Find where the given text appears and provide that cell's center as (X, Y) coordinate. 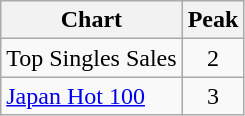
2 (213, 58)
Peak (213, 20)
Top Singles Sales (92, 58)
Chart (92, 20)
3 (213, 96)
Japan Hot 100 (92, 96)
